Determine the [X, Y] coordinate at the center of the cell enclosing the given text.  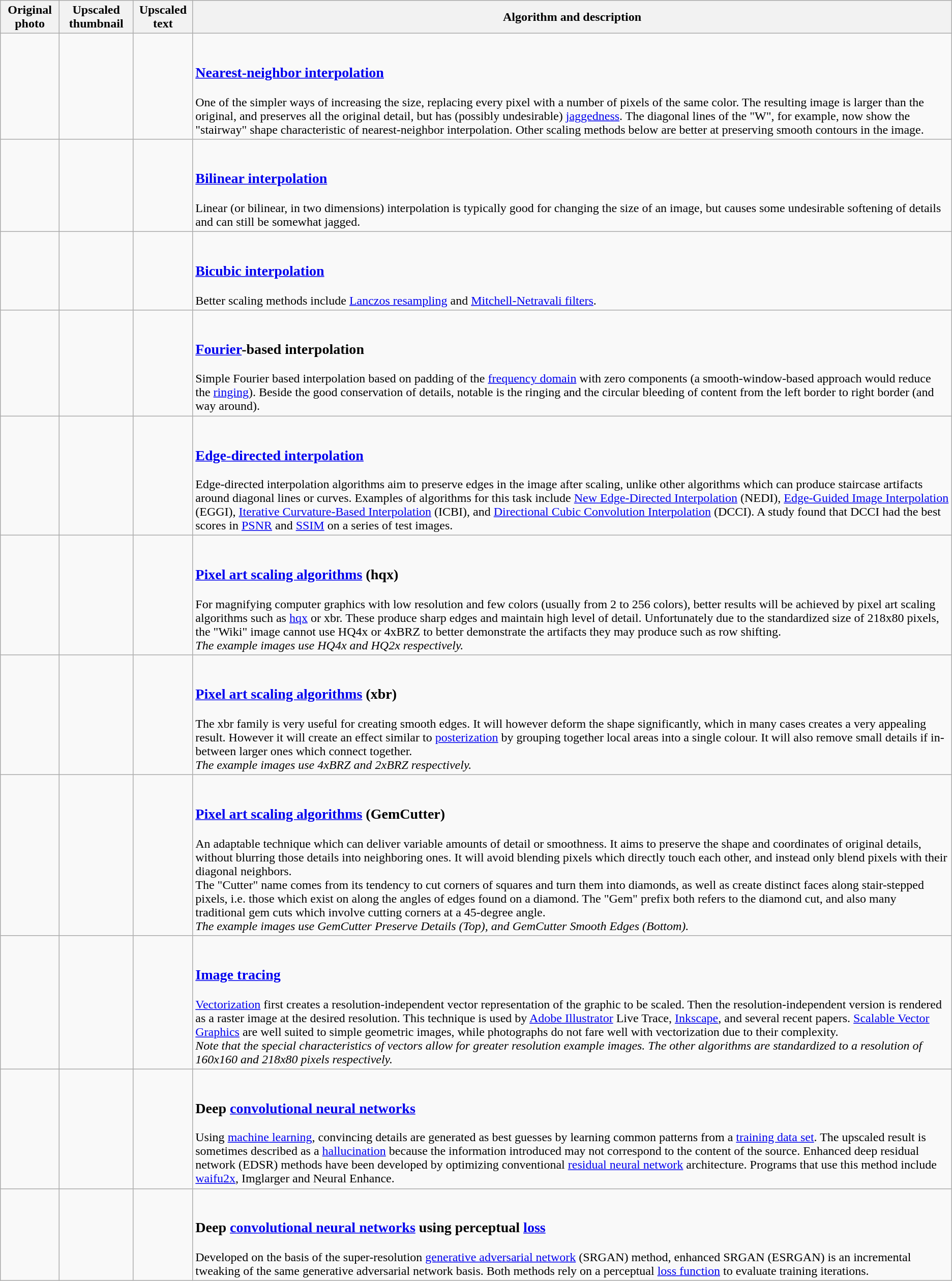
Bicubic interpolationBetter scaling methods include Lanczos resampling and Mitchell-Netravali filters. [572, 271]
Original photo [30, 17]
Upscaled thumbnail [96, 17]
Upscaled text [163, 17]
Algorithm and description [572, 17]
